Determine the [X, Y] coordinate at the center of the cell enclosing the given text.  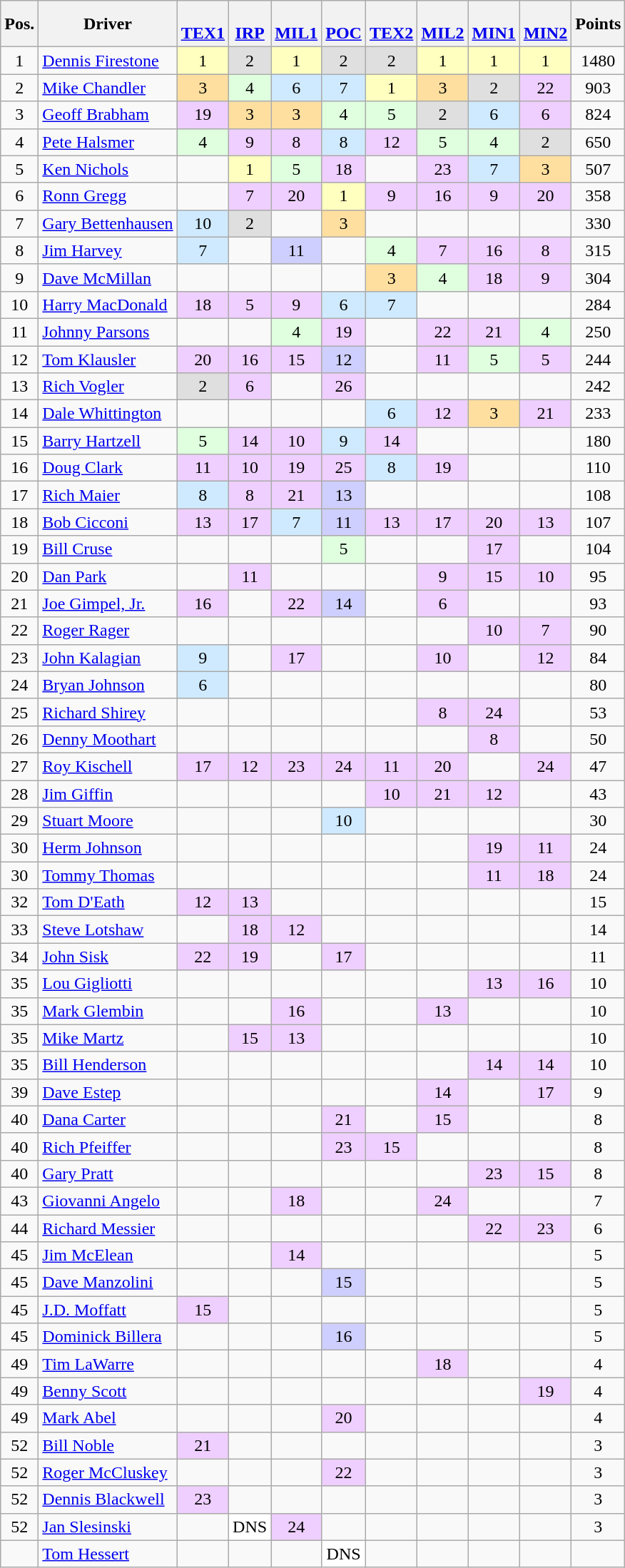
Dale Whittington [108, 414]
Dennis Firestone [108, 61]
304 [598, 278]
Geoff Brabham [108, 115]
108 [598, 495]
TEX2 [391, 24]
Jan Slesinski [108, 1527]
Tommy Thomas [108, 875]
Dave Estep [108, 1092]
Pete Halsmer [108, 142]
Bill Cruse [108, 549]
Ronn Gregg [108, 196]
MIN1 [494, 24]
250 [598, 332]
Jim McElean [108, 1256]
Dan Park [108, 576]
Tim LaWarre [108, 1364]
242 [598, 387]
Dennis Blackwell [108, 1500]
84 [598, 658]
244 [598, 359]
Dave Manzolini [108, 1283]
Giovanni Angelo [108, 1201]
Denny Moothart [108, 739]
Tom Hessert [108, 1554]
MIN2 [545, 24]
110 [598, 468]
Jim Harvey [108, 250]
Rich Maier [108, 495]
Roger McCluskey [108, 1472]
180 [598, 441]
Points [598, 24]
Ken Nichols [108, 169]
TEX1 [203, 24]
Pos. [20, 24]
28 [20, 794]
Dave McMillan [108, 278]
Herm Johnson [108, 848]
John Kalagian [108, 658]
Driver [108, 24]
Lou Gigliotti [108, 984]
Gary Pratt [108, 1174]
315 [598, 250]
Mark Abel [108, 1418]
284 [598, 305]
Dominick Billera [108, 1337]
Bob Cicconi [108, 522]
Harry MacDonald [108, 305]
Mike Martz [108, 1038]
Richard Shirey [108, 712]
Mark Glembin [108, 1011]
Richard Messier [108, 1228]
IRP [250, 24]
MIL1 [297, 24]
Roger Rager [108, 631]
33 [20, 930]
Jim Giffin [108, 794]
Doug Clark [108, 468]
Roy Kischell [108, 766]
Bill Henderson [108, 1065]
J.D. Moffatt [108, 1310]
903 [598, 88]
233 [598, 414]
Stuart Moore [108, 821]
Joe Gimpel, Jr. [108, 604]
Tom Klausler [108, 359]
80 [598, 685]
650 [598, 142]
Bryan Johnson [108, 685]
358 [598, 196]
39 [20, 1092]
Tom D'Eath [108, 902]
Dana Carter [108, 1119]
104 [598, 549]
Rich Pfeiffer [108, 1146]
MIL2 [442, 24]
Barry Hartzell [108, 441]
107 [598, 522]
1480 [598, 61]
Rich Vogler [108, 387]
507 [598, 169]
Benny Scott [108, 1391]
27 [20, 766]
47 [598, 766]
330 [598, 223]
93 [598, 604]
95 [598, 576]
53 [598, 712]
Gary Bettenhausen [108, 223]
824 [598, 115]
34 [20, 957]
Steve Lotshaw [108, 930]
Bill Noble [108, 1445]
44 [20, 1228]
50 [598, 739]
John Sisk [108, 957]
POC [344, 24]
Mike Chandler [108, 88]
Johnny Parsons [108, 332]
29 [20, 821]
90 [598, 631]
32 [20, 902]
